Search for the cell housing the specified text and yield its (x, y) center coordinate. 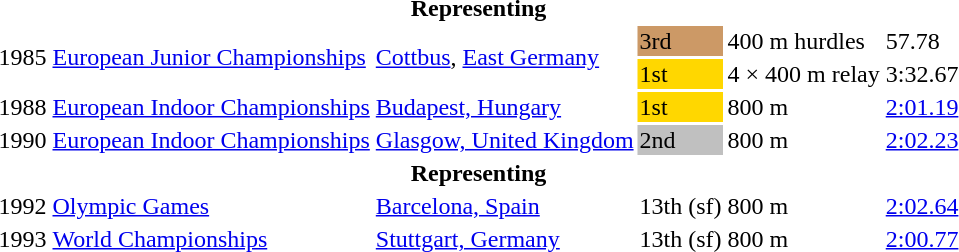
Cottbus, East Germany (504, 58)
Budapest, Hungary (504, 107)
13th (sf) (680, 206)
3rd (680, 41)
2nd (680, 140)
4 × 400 m relay (804, 74)
Olympic Games (211, 206)
400 m hurdles (804, 41)
European Junior Championships (211, 58)
Glasgow, United Kingdom (504, 140)
Barcelona, Spain (504, 206)
